Search for the cell housing the specified text and yield its [X, Y] center coordinate. 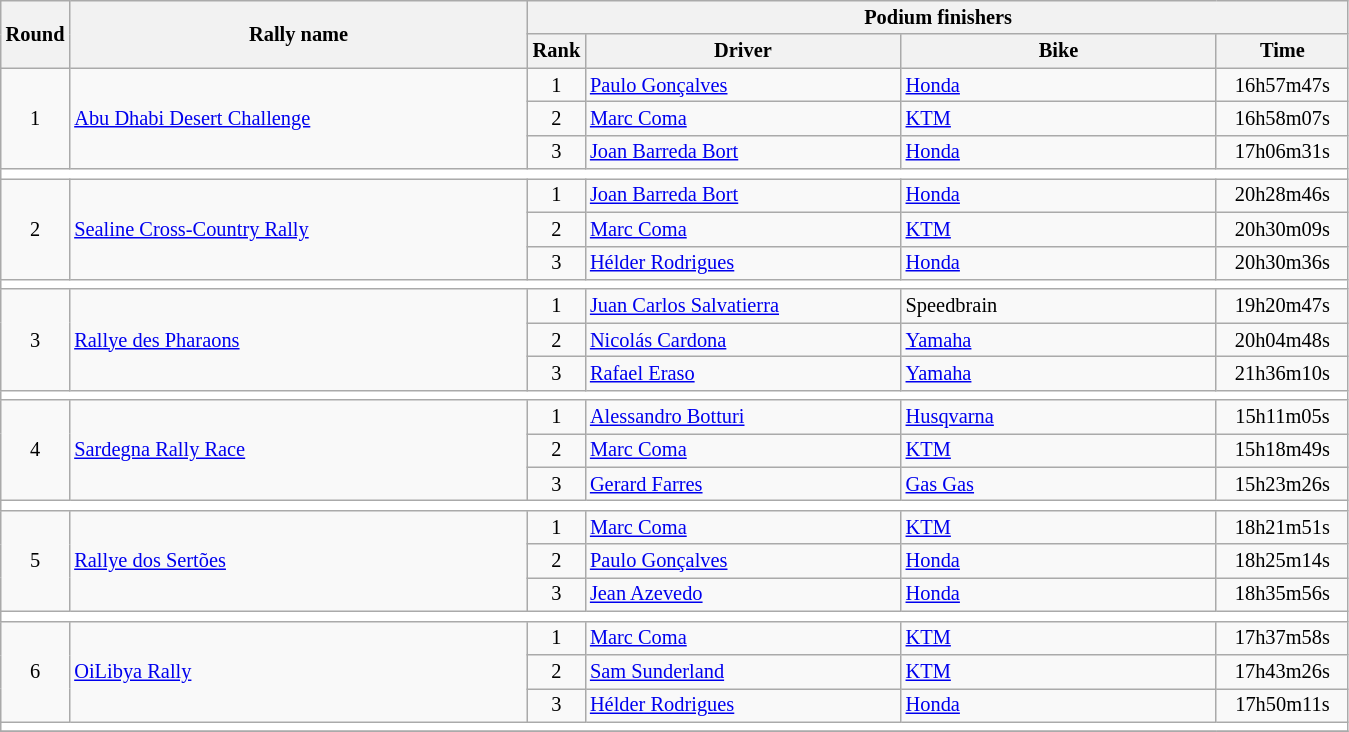
Rally name [298, 34]
Speedbrain [1059, 306]
Gerard Farres [743, 484]
Sardegna Rally Race [298, 450]
Round [36, 34]
Sealine Cross-Country Rally [298, 228]
17h50m11s [1282, 705]
Bike [1059, 51]
4 [36, 450]
Abu Dhabi Desert Challenge [298, 118]
Sam Sunderland [743, 671]
Nicolás Cardona [743, 340]
15h18m49s [1282, 450]
20h30m09s [1282, 229]
OiLibya Rally [298, 672]
18h25m14s [1282, 561]
18h21m51s [1282, 527]
15h11m05s [1282, 417]
Rallye des Pharaons [298, 340]
Rallye dos Sertões [298, 560]
15h23m26s [1282, 484]
20h30m36s [1282, 263]
17h43m26s [1282, 671]
Juan Carlos Salvatierra [743, 306]
Podium finishers [938, 17]
Jean Azevedo [743, 594]
Rank [556, 51]
20h28m46s [1282, 195]
16h58m07s [1282, 118]
Rafael Eraso [743, 373]
Time [1282, 51]
Gas Gas [1059, 484]
18h35m56s [1282, 594]
Husqvarna [1059, 417]
5 [36, 560]
20h04m48s [1282, 340]
Driver [743, 51]
6 [36, 672]
Alessandro Botturi [743, 417]
21h36m10s [1282, 373]
19h20m47s [1282, 306]
16h57m47s [1282, 85]
17h06m31s [1282, 152]
17h37m58s [1282, 638]
